Return the (x, y) coordinate for the center point of the cell that contains the specified text.  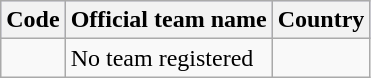
Official team name (168, 20)
Country (321, 20)
No team registered (168, 58)
Code (33, 20)
